Detect which cell encompasses the target text, then output its (X, Y) center coordinate. 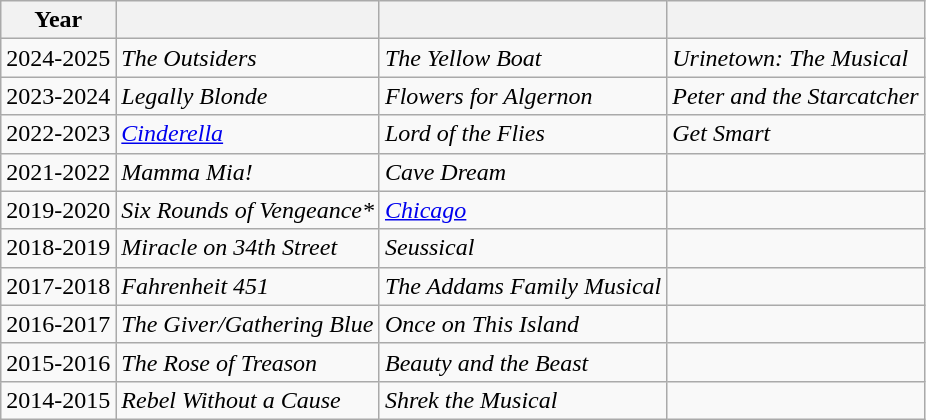
Cave Dream (522, 172)
Flowers for Algernon (522, 96)
Six Rounds of Vengeance* (248, 210)
2014-2015 (58, 400)
2018-2019 (58, 248)
2022-2023 (58, 134)
The Outsiders (248, 58)
Chicago (522, 210)
2019-2020 (58, 210)
Beauty and the Beast (522, 362)
2023-2024 (58, 96)
The Rose of Treason (248, 362)
Legally Blonde (248, 96)
Cinderella (248, 134)
The Addams Family Musical (522, 286)
The Yellow Boat (522, 58)
2017-2018 (58, 286)
The Giver/Gathering Blue (248, 324)
Fahrenheit 451 (248, 286)
Lord of the Flies (522, 134)
2016-2017 (58, 324)
Seussical (522, 248)
Rebel Without a Cause (248, 400)
2021-2022 (58, 172)
Once on This Island (522, 324)
Miracle on 34th Street (248, 248)
Shrek the Musical (522, 400)
Urinetown: The Musical (796, 58)
Get Smart (796, 134)
Peter and the Starcatcher (796, 96)
Mamma Mia! (248, 172)
Year (58, 20)
2015-2016 (58, 362)
2024-2025 (58, 58)
